Return the (x, y) coordinate for the center point of the cell that contains the specified text.  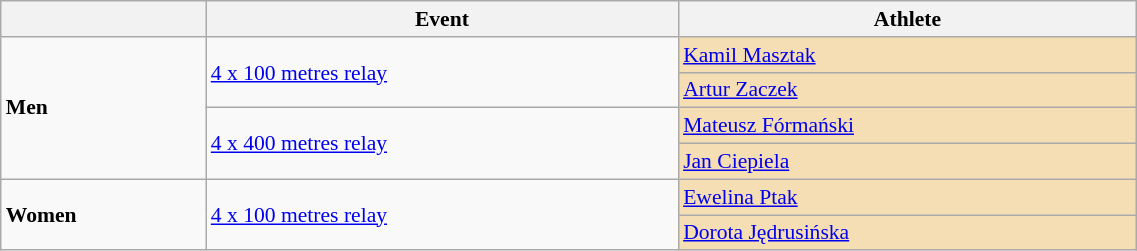
Artur Zaczek (908, 90)
Jan Ciepiela (908, 162)
4 x 400 metres relay (442, 144)
Mateusz Fórmański (908, 126)
Kamil Masztak (908, 55)
Athlete (908, 19)
Event (442, 19)
Ewelina Ptak (908, 197)
Dorota Jędrusińska (908, 233)
Women (104, 214)
Men (104, 108)
